Determine the [x, y] coordinate at the center of the cell enclosing the given text.  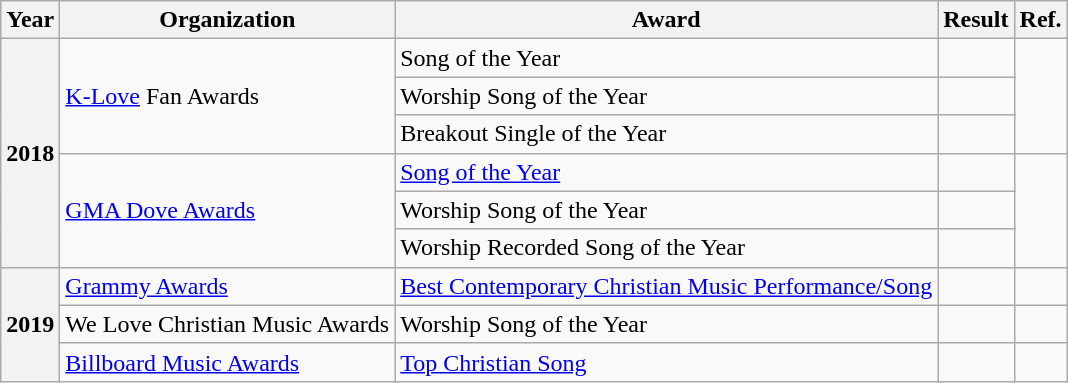
Award [666, 20]
GMA Dove Awards [228, 210]
Organization [228, 20]
Ref. [1040, 20]
2019 [30, 324]
Top Christian Song [666, 362]
K-Love Fan Awards [228, 96]
Grammy Awards [228, 286]
2018 [30, 153]
Breakout Single of the Year [666, 134]
Result [976, 20]
Billboard Music Awards [228, 362]
Best Contemporary Christian Music Performance/Song [666, 286]
Worship Recorded Song of the Year [666, 248]
We Love Christian Music Awards [228, 324]
Year [30, 20]
